Locate the cell with the specified text and output its (X, Y) center coordinate. 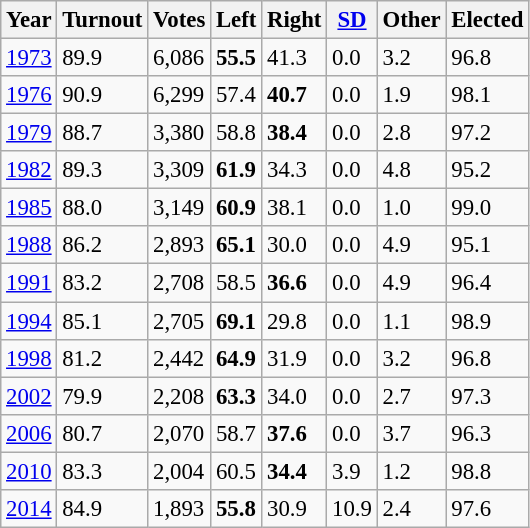
2.8 (412, 133)
1982 (29, 170)
58.8 (236, 133)
10.9 (352, 509)
SD (352, 20)
65.1 (236, 245)
30.9 (294, 509)
1.1 (412, 321)
85.1 (102, 321)
96.4 (488, 283)
61.9 (236, 170)
2.4 (412, 509)
6,299 (180, 95)
3.7 (412, 433)
99.0 (488, 208)
34.0 (294, 396)
1,893 (180, 509)
2,893 (180, 245)
69.1 (236, 321)
60.9 (236, 208)
98.9 (488, 321)
2014 (29, 509)
Votes (180, 20)
84.9 (102, 509)
98.8 (488, 471)
2,442 (180, 358)
2010 (29, 471)
58.5 (236, 283)
3,149 (180, 208)
Right (294, 20)
1.9 (412, 95)
1973 (29, 58)
3.9 (352, 471)
97.3 (488, 396)
36.6 (294, 283)
Left (236, 20)
55.8 (236, 509)
95.2 (488, 170)
40.7 (294, 95)
3,309 (180, 170)
1985 (29, 208)
1994 (29, 321)
1979 (29, 133)
1.2 (412, 471)
97.2 (488, 133)
Other (412, 20)
96.3 (488, 433)
1976 (29, 95)
83.3 (102, 471)
89.3 (102, 170)
79.9 (102, 396)
57.4 (236, 95)
2,004 (180, 471)
2006 (29, 433)
30.0 (294, 245)
6,086 (180, 58)
29.8 (294, 321)
3,380 (180, 133)
2.7 (412, 396)
2,705 (180, 321)
31.9 (294, 358)
2,208 (180, 396)
55.5 (236, 58)
1991 (29, 283)
90.9 (102, 95)
88.0 (102, 208)
38.4 (294, 133)
97.6 (488, 509)
34.3 (294, 170)
38.1 (294, 208)
58.7 (236, 433)
Elected (488, 20)
41.3 (294, 58)
2,708 (180, 283)
1.0 (412, 208)
2,070 (180, 433)
80.7 (102, 433)
89.9 (102, 58)
64.9 (236, 358)
2002 (29, 396)
Year (29, 20)
88.7 (102, 133)
37.6 (294, 433)
83.2 (102, 283)
1988 (29, 245)
4.8 (412, 170)
63.3 (236, 396)
81.2 (102, 358)
1998 (29, 358)
34.4 (294, 471)
86.2 (102, 245)
60.5 (236, 471)
95.1 (488, 245)
Turnout (102, 20)
98.1 (488, 95)
